Output the (x, y) coordinate of the center of the cell containing the given text.  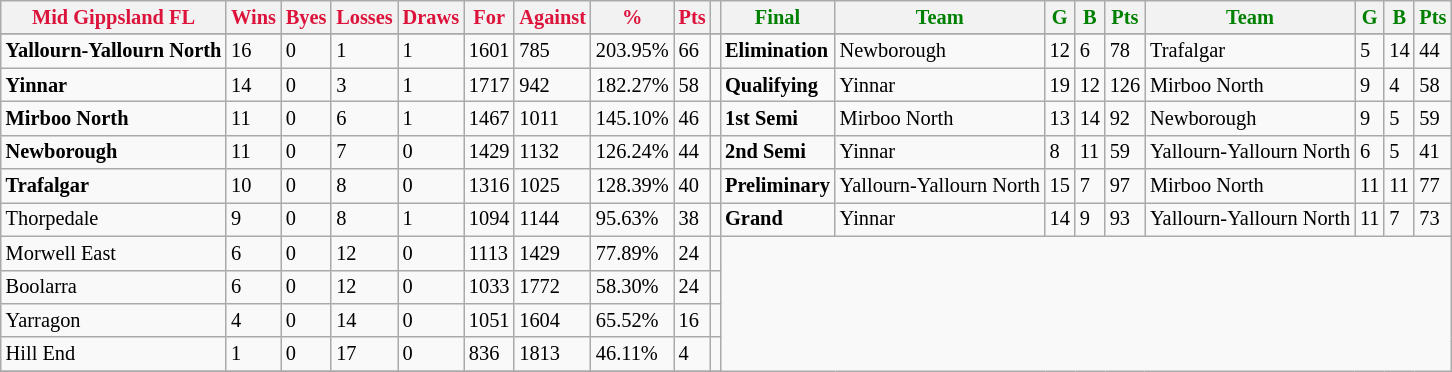
1094 (489, 219)
78 (1125, 51)
Grand (778, 219)
Thorpedale (114, 219)
126 (1125, 85)
2nd Semi (778, 152)
1316 (489, 186)
128.39% (632, 186)
77.89% (632, 253)
Byes (306, 17)
836 (489, 354)
97 (1125, 186)
145.10% (632, 118)
1033 (489, 287)
73 (1432, 219)
38 (692, 219)
1772 (552, 287)
126.24% (632, 152)
Hill End (114, 354)
40 (692, 186)
Final (778, 17)
Boolarra (114, 287)
Qualifying (778, 85)
13 (1060, 118)
1113 (489, 253)
1051 (489, 320)
Draws (431, 17)
92 (1125, 118)
1144 (552, 219)
1467 (489, 118)
1601 (489, 51)
46.11% (632, 354)
182.27% (632, 85)
3 (364, 85)
Yarragon (114, 320)
203.95% (632, 51)
1132 (552, 152)
1st Semi (778, 118)
For (489, 17)
942 (552, 85)
Mid Gippsland FL (114, 17)
% (632, 17)
Against (552, 17)
Morwell East (114, 253)
Elimination (778, 51)
1025 (552, 186)
77 (1432, 186)
93 (1125, 219)
10 (254, 186)
1604 (552, 320)
41 (1432, 152)
65.52% (632, 320)
15 (1060, 186)
1011 (552, 118)
Wins (254, 17)
1717 (489, 85)
17 (364, 354)
46 (692, 118)
1813 (552, 354)
66 (692, 51)
Losses (364, 17)
58.30% (632, 287)
95.63% (632, 219)
Preliminary (778, 186)
19 (1060, 85)
785 (552, 51)
